Output the [x, y] coordinate of the center of the cell containing the given text.  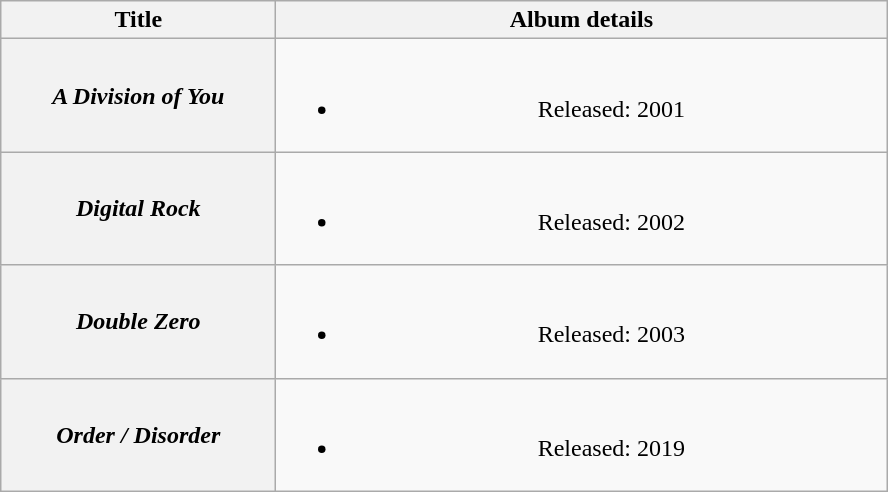
Digital Rock [138, 208]
Released: 2003 [582, 322]
Released: 2002 [582, 208]
Album details [582, 20]
Order / Disorder [138, 434]
Released: 2019 [582, 434]
Double Zero [138, 322]
A Division of You [138, 96]
Title [138, 20]
Released: 2001 [582, 96]
